Output the (X, Y) coordinate of the center of the cell containing the given text.  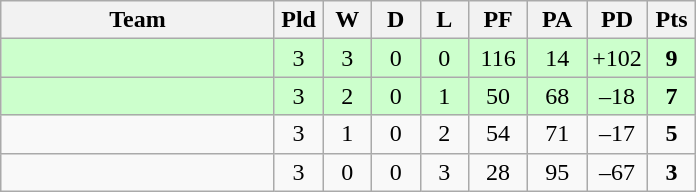
14 (558, 58)
W (348, 20)
L (444, 20)
50 (498, 96)
28 (498, 172)
5 (672, 134)
–18 (618, 96)
116 (498, 58)
PD (618, 20)
7 (672, 96)
Team (138, 20)
95 (558, 172)
PA (558, 20)
–67 (618, 172)
Pts (672, 20)
D (396, 20)
68 (558, 96)
PF (498, 20)
9 (672, 58)
71 (558, 134)
+102 (618, 58)
54 (498, 134)
–17 (618, 134)
Pld (298, 20)
